Output the [X, Y] coordinate of the center of the cell containing the given text.  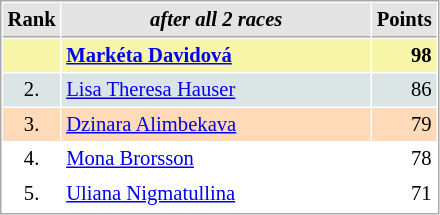
Lisa Theresa Hauser [216, 90]
Mona Brorsson [216, 158]
Points [404, 20]
Uliana Nigmatullina [216, 194]
Rank [32, 20]
78 [404, 158]
79 [404, 124]
71 [404, 194]
3. [32, 124]
2. [32, 90]
86 [404, 90]
after all 2 races [216, 20]
5. [32, 194]
4. [32, 158]
Dzinara Alimbekava [216, 124]
98 [404, 56]
Markéta Davidová [216, 56]
